Find where the given text appears and provide that cell's center as [X, Y] coordinate. 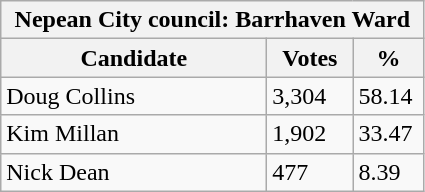
Doug Collins [134, 96]
58.14 [388, 96]
Votes [310, 58]
1,902 [310, 134]
Candidate [134, 58]
477 [310, 172]
33.47 [388, 134]
Nepean City council: Barrhaven Ward [212, 20]
8.39 [388, 172]
3,304 [310, 96]
% [388, 58]
Kim Millan [134, 134]
Nick Dean [134, 172]
